Determine the [x, y] coordinate at the center of the cell enclosing the given text.  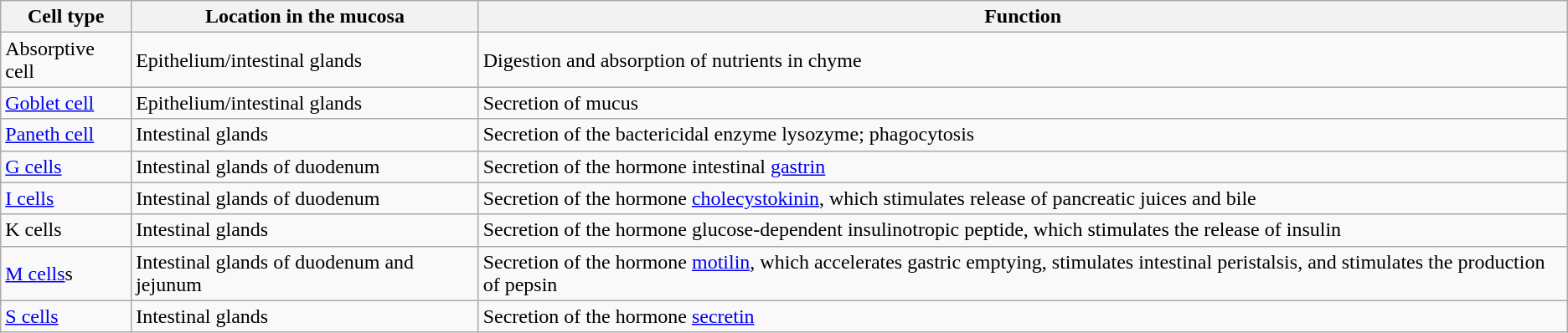
Function [1023, 17]
S cells [66, 316]
Paneth cell [66, 135]
G cells [66, 166]
Secretion of mucus [1023, 103]
Digestion and absorption of nutrients in chyme [1023, 60]
Secretion of the hormone cholecystokinin, which stimulates release of pancreatic juices and bile [1023, 198]
Intestinal glands of duodenum and jejunum [305, 273]
I cells [66, 198]
Secretion of the hormone motilin, which accelerates gastric emptying, stimulates intestinal peristalsis, and stimulates the production of pepsin [1023, 273]
Absorptive cell [66, 60]
Secretion of the bactericidal enzyme lysozyme; phagocytosis [1023, 135]
Secretion of the hormone intestinal gastrin [1023, 166]
Goblet cell [66, 103]
K cells [66, 230]
Secretion of the hormone secretin [1023, 316]
Cell type [66, 17]
Location in the mucosa [305, 17]
M cellss [66, 273]
Secretion of the hormone glucose-dependent insulinotropic peptide, which stimulates the release of insulin [1023, 230]
